Capture the cell that displays the provided text and extract its (x, y) central coordinate. 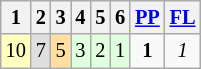
4 (80, 17)
6 (120, 17)
PP (148, 17)
10 (16, 51)
7 (41, 51)
FL (183, 17)
